Output the (X, Y) coordinate of the center of the cell containing the given text.  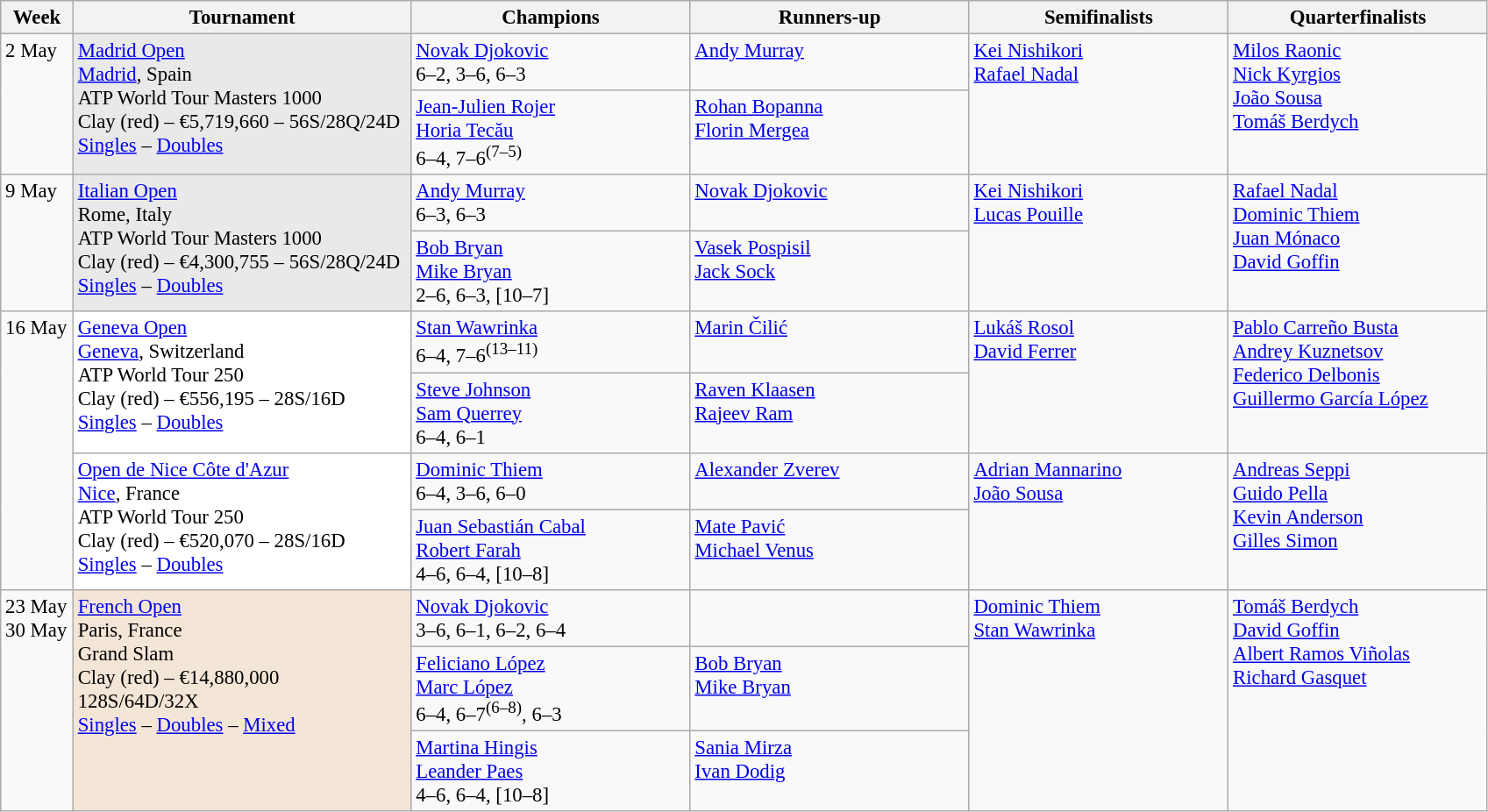
Pablo Carreño Busta Andrey Kuznetsov Federico Delbonis Guillermo García López (1358, 382)
Sania Mirza Ivan Dodig (829, 771)
Milos Raonic Nick Kyrgios João Sousa Tomáš Berdych (1358, 105)
Juan Sebastián Cabal Robert Farah4–6, 6–4, [10–8] (551, 550)
Alexander Zverev (829, 481)
Lukáš Rosol David Ferrer (1099, 382)
Rafael Nadal Dominic Thiem Juan Mónaco David Goffin (1358, 243)
Geneva Open Geneva, SwitzerlandATP World Tour 250Clay (red) – €556,195 – 28S/16D Singles – Doubles (242, 382)
Andy Murray 6–3, 6–3 (551, 203)
23 May30 May (37, 700)
Stan Wawrinka 6–4, 7–6(13–11) (551, 342)
Andreas Seppi Guido Pella Kevin Anderson Gilles Simon (1358, 521)
Kei Nishikori Lucas Pouille (1099, 243)
French Open Paris, FranceGrand SlamClay (red) – €14,880,000128S/64D/32XSingles – Doubles – Mixed (242, 700)
Novak Djokovic 3–6, 6–1, 6–2, 6–4 (551, 617)
Feliciano López Marc López6–4, 6–7(6–8), 6–3 (551, 688)
Marin Čilić (829, 342)
Quarterfinalists (1358, 18)
Dominic Thiem Stan Wawrinka (1099, 700)
Vasek Pospisil Jack Sock (829, 272)
Adrian Mannarino João Sousa (1099, 521)
9 May (37, 243)
Rohan Bopanna Florin Mergea (829, 132)
Mate Pavić Michael Venus (829, 550)
Raven Klaasen Rajeev Ram (829, 413)
Madrid Open Madrid, SpainATP World Tour Masters 1000Clay (red) – €5,719,660 – 56S/28Q/24D Singles – Doubles (242, 105)
Tournament (242, 18)
Champions (551, 18)
2 May (37, 105)
Runners-up (829, 18)
Open de Nice Côte d'Azur Nice, FranceATP World Tour 250Clay (red) – €520,070 – 28S/16D Singles – Doubles (242, 521)
Novak Djokovic (829, 203)
Bob Bryan Mike Bryan2–6, 6–3, [10–7] (551, 272)
Jean-Julien Rojer Horia Tecău 6–4, 7–6(7–5) (551, 132)
Bob Bryan Mike Bryan (829, 688)
16 May (37, 451)
Kei Nishikori Rafael Nadal (1099, 105)
Semifinalists (1099, 18)
Dominic Thiem6–4, 3–6, 6–0 (551, 481)
Italian Open Rome, ItalyATP World Tour Masters 1000Clay (red) – €4,300,755 – 56S/28Q/24D Singles – Doubles (242, 243)
Tomáš Berdych David Goffin Albert Ramos Viñolas Richard Gasquet (1358, 700)
Martina Hingis Leander Paes4–6, 6–4, [10–8] (551, 771)
Week (37, 18)
Novak Djokovic 6–2, 3–6, 6–3 (551, 63)
Andy Murray (829, 63)
Steve Johnson Sam Querrey6–4, 6–1 (551, 413)
